For the text-containing cell, return its midpoint in (x, y) coordinate format. 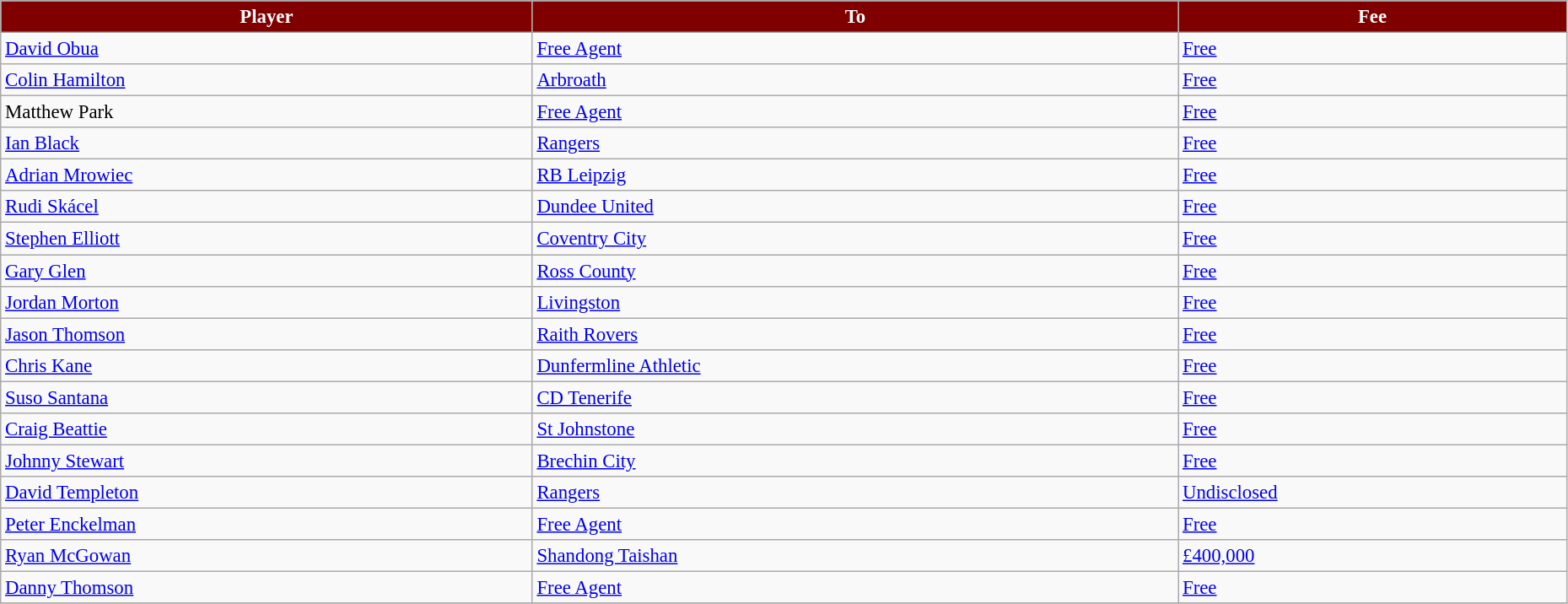
Dundee United (855, 207)
Fee (1373, 17)
Danny Thomson (267, 588)
St Johnstone (855, 429)
Shandong Taishan (855, 556)
Livingston (855, 302)
Dunfermline Athletic (855, 365)
David Templeton (267, 493)
Undisclosed (1373, 493)
Colin Hamilton (267, 80)
Matthew Park (267, 112)
Peter Enckelman (267, 524)
Player (267, 17)
Ross County (855, 271)
Ryan McGowan (267, 556)
Brechin City (855, 461)
Craig Beattie (267, 429)
RB Leipzig (855, 175)
Chris Kane (267, 365)
To (855, 17)
Arbroath (855, 80)
CD Tenerife (855, 397)
David Obua (267, 49)
Rudi Skácel (267, 207)
Gary Glen (267, 271)
Suso Santana (267, 397)
Adrian Mrowiec (267, 175)
Jason Thomson (267, 334)
Johnny Stewart (267, 461)
Coventry City (855, 239)
Ian Black (267, 143)
£400,000 (1373, 556)
Jordan Morton (267, 302)
Stephen Elliott (267, 239)
Raith Rovers (855, 334)
